Return [X, Y] of the center of cell containing provided text 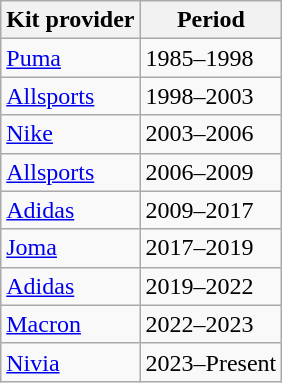
Puma [70, 58]
2003–2006 [211, 134]
Nike [70, 134]
Nivia [70, 362]
1985–1998 [211, 58]
Period [211, 20]
2022–2023 [211, 324]
Kit provider [70, 20]
2009–2017 [211, 210]
Joma [70, 248]
Macron [70, 324]
2017–2019 [211, 248]
1998–2003 [211, 96]
2006–2009 [211, 172]
2023–Present [211, 362]
2019–2022 [211, 286]
